Return (X, Y) of the center of cell containing provided text 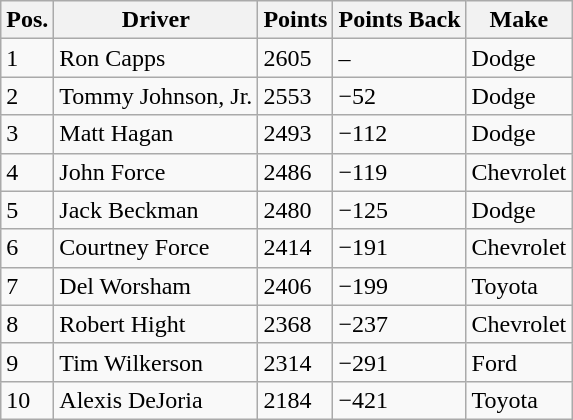
Points Back (400, 20)
2493 (296, 134)
−421 (400, 400)
6 (28, 248)
Alexis DeJoria (156, 400)
−237 (400, 324)
Ron Capps (156, 58)
9 (28, 362)
−291 (400, 362)
−125 (400, 210)
Courtney Force (156, 248)
2605 (296, 58)
−112 (400, 134)
−119 (400, 172)
2406 (296, 286)
John Force (156, 172)
2414 (296, 248)
Jack Beckman (156, 210)
Tim Wilkerson (156, 362)
10 (28, 400)
7 (28, 286)
2 (28, 96)
2314 (296, 362)
−191 (400, 248)
Matt Hagan (156, 134)
3 (28, 134)
1 (28, 58)
−199 (400, 286)
2184 (296, 400)
−52 (400, 96)
2486 (296, 172)
Tommy Johnson, Jr. (156, 96)
Make (519, 20)
Driver (156, 20)
Robert Hight (156, 324)
– (400, 58)
Del Worsham (156, 286)
2553 (296, 96)
5 (28, 210)
8 (28, 324)
Points (296, 20)
4 (28, 172)
2480 (296, 210)
2368 (296, 324)
Pos. (28, 20)
Ford (519, 362)
